Provide the [x, y] coordinate of the cell's center where the given text is located.  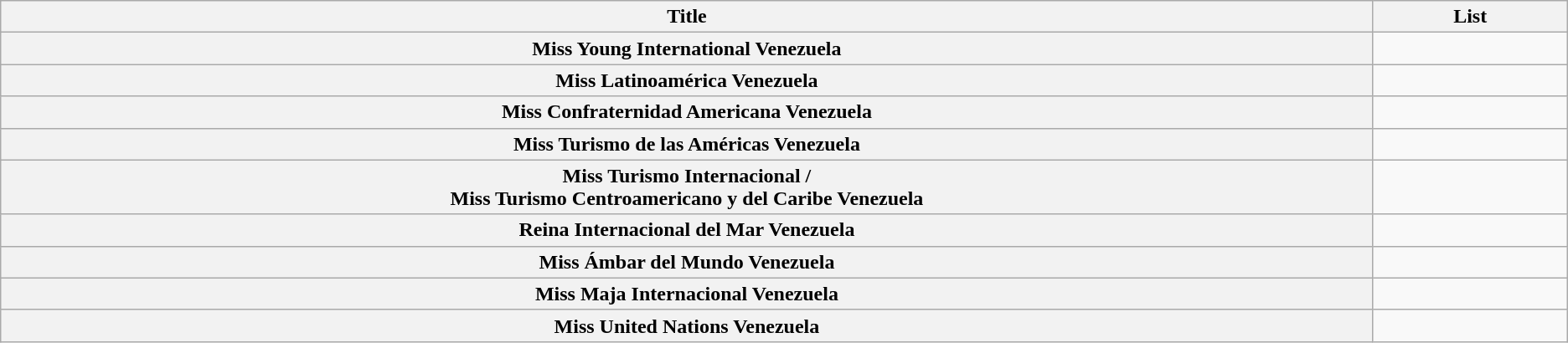
Miss Young International Venezuela [687, 49]
Miss Ámbar del Mundo Venezuela [687, 262]
Miss Latinoamérica Venezuela [687, 80]
Miss Confraternidad Americana Venezuela [687, 112]
List [1470, 17]
Miss Turismo de las Américas Venezuela [687, 144]
Title [687, 17]
Miss Turismo Internacional /Miss Turismo Centroamericano y del Caribe Venezuela [687, 187]
Miss United Nations Venezuela [687, 325]
Reina Internacional del Mar Venezuela [687, 230]
Miss Maja Internacional Venezuela [687, 294]
